Scan for the cell matching the given text and deliver its (X, Y) coordinate at center. 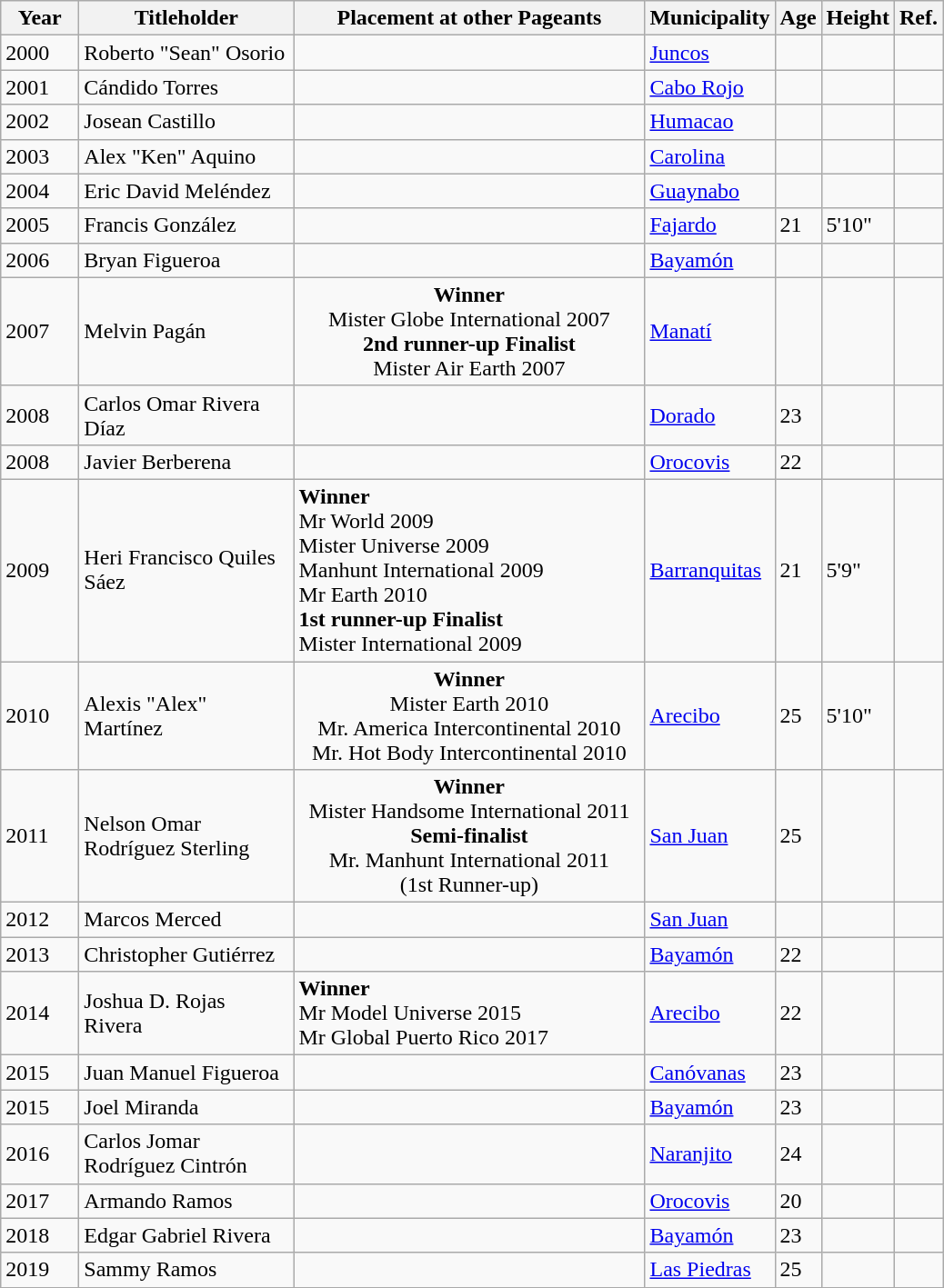
Cándido Torres (186, 87)
2018 (40, 1235)
Joel Miranda (186, 1107)
Alex "Ken" Aquino (186, 156)
5'9" (858, 570)
2013 (40, 954)
Carolina (709, 156)
Francis González (186, 225)
Roberto "Sean" Osorio (186, 53)
Armando Ramos (186, 1201)
2010 (40, 716)
2002 (40, 122)
2006 (40, 260)
Age (798, 18)
Cabo Rojo (709, 87)
Titleholder (186, 18)
Christopher Gutiérrez (186, 954)
Ref. (919, 18)
Juan Manuel Figueroa (186, 1073)
Dorado (709, 414)
Placement at other Pageants (469, 18)
Manatí (709, 331)
Sammy Ramos (186, 1270)
WinnerMister Globe International 20072nd runner-up FinalistMister Air Earth 2007 (469, 331)
Humacao (709, 122)
2005 (40, 225)
2001 (40, 87)
WinnerMr World 2009Mister Universe 2009Manhunt International 2009Mr Earth 20101st runner-up FinalistMister International 2009 (469, 570)
Las Piedras (709, 1270)
Bryan Figueroa (186, 260)
2011 (40, 836)
Juncos (709, 53)
Fajardo (709, 225)
WinnerMr Model Universe 2015Mr Global Puerto Rico 2017 (469, 1013)
2003 (40, 156)
2012 (40, 920)
Marcos Merced (186, 920)
20 (798, 1201)
Municipality (709, 18)
2007 (40, 331)
2009 (40, 570)
Naranjito (709, 1154)
Alexis "Alex" Martínez (186, 716)
WinnerMister Earth 2010 Mr. America Intercontinental 2010 Mr. Hot Body Intercontinental 2010 (469, 716)
Guaynabo (709, 191)
Joshua D. Rojas Rivera (186, 1013)
Josean Castillo (186, 122)
Eric David Meléndez (186, 191)
Canóvanas (709, 1073)
Height (858, 18)
2004 (40, 191)
2019 (40, 1270)
Melvin Pagán (186, 331)
Edgar Gabriel Rivera (186, 1235)
Carlos Jomar Rodríguez Cintrón (186, 1154)
24 (798, 1154)
Year (40, 18)
Carlos Omar Rivera Díaz (186, 414)
Nelson Omar Rodríguez Sterling (186, 836)
2016 (40, 1154)
Javier Berberena (186, 462)
Barranquitas (709, 570)
WinnerMister Handsome International 2011Semi-finalist Mr. Manhunt International 2011 (1st Runner-up) (469, 836)
2017 (40, 1201)
2000 (40, 53)
2014 (40, 1013)
Heri Francisco Quiles Sáez (186, 570)
